Return [X, Y] of the center of cell containing provided text 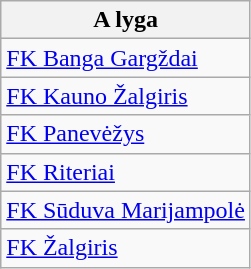
A lyga [126, 20]
FK Žalgiris [126, 248]
FK Kauno Žalgiris [126, 96]
FK Riteriai [126, 172]
FK Sūduva Marijampolė [126, 210]
FK Banga Gargždai [126, 58]
FK Panevėžys [126, 134]
